Determine the (X, Y) coordinate at the center of the cell enclosing the given text.  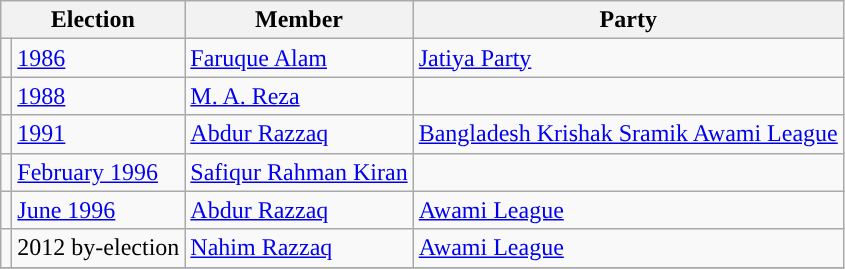
Faruque Alam (299, 58)
February 1996 (98, 172)
Election (93, 20)
M. A. Reza (299, 96)
Party (628, 20)
June 1996 (98, 210)
Jatiya Party (628, 58)
2012 by-election (98, 248)
Nahim Razzaq (299, 248)
Bangladesh Krishak Sramik Awami League (628, 134)
Member (299, 20)
Safiqur Rahman Kiran (299, 172)
1991 (98, 134)
1986 (98, 58)
1988 (98, 96)
